Determine the [x, y] coordinate at the center of the cell enclosing the given text.  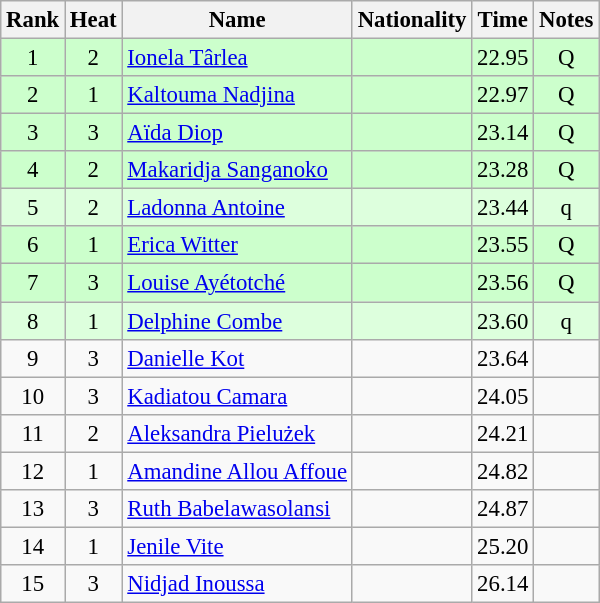
Kadiatou Camara [237, 396]
24.21 [503, 433]
Heat [94, 20]
26.14 [503, 584]
23.14 [503, 133]
Ionela Târlea [237, 58]
23.55 [503, 245]
Aïda Diop [237, 133]
24.87 [503, 509]
Delphine Combe [237, 321]
Name [237, 20]
Makaridja Sanganoko [237, 170]
24.82 [503, 471]
23.28 [503, 170]
Jenile Vite [237, 546]
24.05 [503, 396]
23.56 [503, 283]
25.20 [503, 546]
Nationality [412, 20]
22.97 [503, 95]
6 [33, 245]
Ruth Babelawasolansi [237, 509]
15 [33, 584]
9 [33, 358]
14 [33, 546]
22.95 [503, 58]
5 [33, 208]
Ladonna Antoine [237, 208]
23.44 [503, 208]
Rank [33, 20]
Notes [566, 20]
Kaltouma Nadjina [237, 95]
8 [33, 321]
10 [33, 396]
Time [503, 20]
12 [33, 471]
Nidjad Inoussa [237, 584]
23.64 [503, 358]
11 [33, 433]
Danielle Kot [237, 358]
Aleksandra Pielużek [237, 433]
13 [33, 509]
Erica Witter [237, 245]
7 [33, 283]
Louise Ayétotché [237, 283]
23.60 [503, 321]
4 [33, 170]
Amandine Allou Affoue [237, 471]
